From the cell containing the given text, extract its center point as (x, y) coordinate. 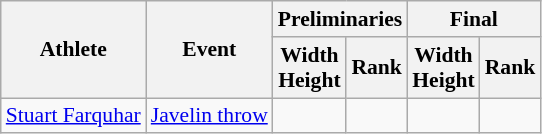
Athlete (74, 50)
Javelin throw (210, 116)
Final (474, 19)
Event (210, 50)
Stuart Farquhar (74, 116)
Preliminaries (340, 19)
